Provide the (x, y) coordinate of the cell's center where the given text is located.  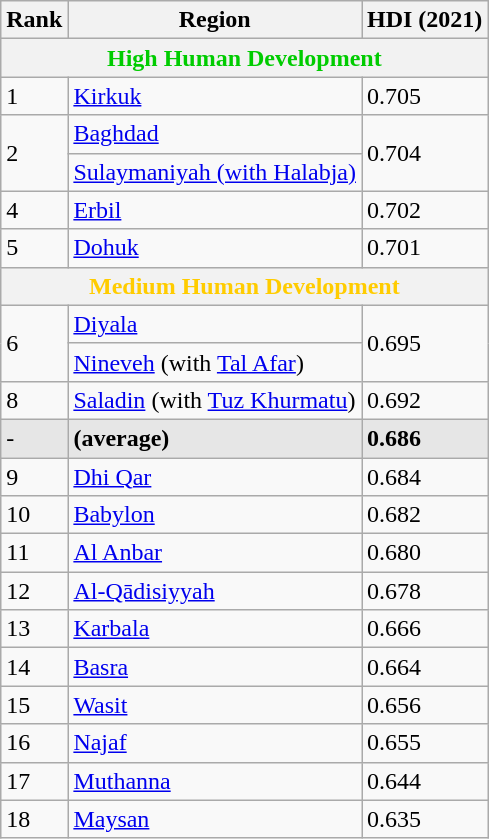
Sulaymaniyah (with Halabja) (215, 172)
0.678 (425, 591)
Dohuk (215, 248)
- (34, 438)
High Human Development (244, 58)
6 (34, 343)
Dhi Qar (215, 477)
Maysan (215, 819)
0.684 (425, 477)
0.666 (425, 629)
0.704 (425, 153)
0.702 (425, 210)
2 (34, 153)
Medium Human Development (244, 286)
(average) (215, 438)
Erbil (215, 210)
4 (34, 210)
0.655 (425, 743)
0.635 (425, 819)
0.701 (425, 248)
9 (34, 477)
0.680 (425, 553)
0.656 (425, 705)
8 (34, 400)
Rank (34, 20)
11 (34, 553)
Basra (215, 667)
0.705 (425, 96)
16 (34, 743)
14 (34, 667)
17 (34, 781)
Babylon (215, 515)
Baghdad (215, 134)
Al Anbar (215, 553)
0.686 (425, 438)
Nineveh (with Tal Afar) (215, 362)
Wasit (215, 705)
Al-Qādisiyyah (215, 591)
Saladin (with Tuz Khurmatu) (215, 400)
Najaf (215, 743)
0.695 (425, 343)
0.644 (425, 781)
Region (215, 20)
Muthanna (215, 781)
5 (34, 248)
0.682 (425, 515)
Diyala (215, 324)
HDI (2021) (425, 20)
15 (34, 705)
Karbala (215, 629)
0.692 (425, 400)
1 (34, 96)
12 (34, 591)
Kirkuk (215, 96)
18 (34, 819)
13 (34, 629)
10 (34, 515)
0.664 (425, 667)
